Search for the cell housing the specified text and yield its [x, y] center coordinate. 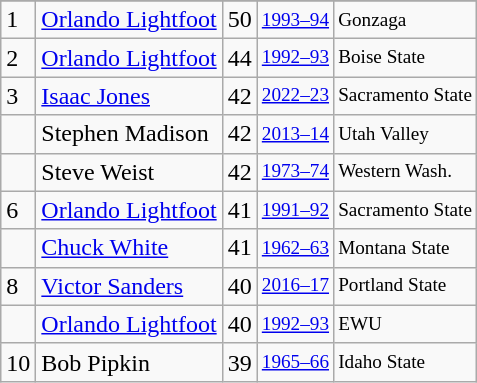
Chuck White [129, 248]
1 [18, 20]
Boise State [406, 58]
3 [18, 96]
Western Wash. [406, 172]
1991–92 [295, 210]
50 [240, 20]
Utah Valley [406, 134]
Bob Pipkin [129, 362]
Victor Sanders [129, 286]
Portland State [406, 286]
6 [18, 210]
Idaho State [406, 362]
39 [240, 362]
EWU [406, 324]
Steve Weist [129, 172]
2022–23 [295, 96]
Gonzaga [406, 20]
1993–94 [295, 20]
Montana State [406, 248]
1962–63 [295, 248]
10 [18, 362]
Isaac Jones [129, 96]
Stephen Madison [129, 134]
2016–17 [295, 286]
2 [18, 58]
44 [240, 58]
1973–74 [295, 172]
1965–66 [295, 362]
2013–14 [295, 134]
8 [18, 286]
